Capture the cell that displays the provided text and extract its (x, y) central coordinate. 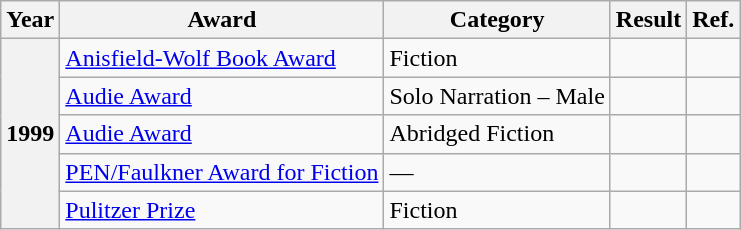
Category (497, 20)
Solo Narration – Male (497, 96)
Result (648, 20)
PEN/Faulkner Award for Fiction (222, 172)
Award (222, 20)
Year (30, 20)
Pulitzer Prize (222, 210)
Anisfield-Wolf Book Award (222, 58)
— (497, 172)
Ref. (714, 20)
Abridged Fiction (497, 134)
1999 (30, 134)
